Capture the cell that displays the provided text and extract its [X, Y] central coordinate. 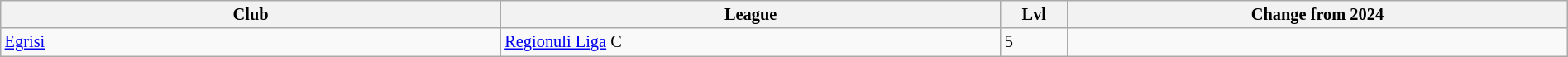
League [751, 14]
Club [251, 14]
Egrisi [251, 42]
Change from 2024 [1318, 14]
Regionuli Liga C [751, 42]
5 [1034, 42]
Lvl [1034, 14]
